From the cell containing the given text, extract its center point as (x, y) coordinate. 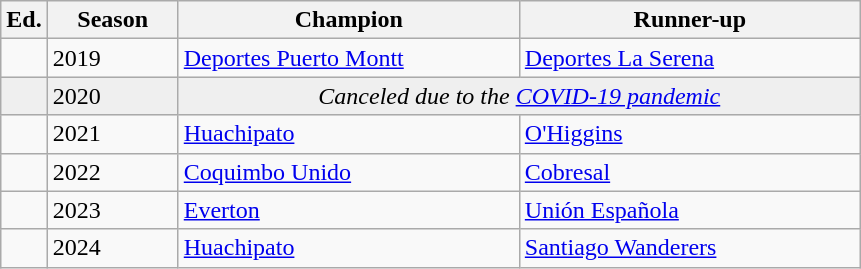
Everton (348, 210)
2019 (112, 58)
Canceled due to the COVID-19 pandemic (519, 96)
2022 (112, 172)
Unión Española (690, 210)
2021 (112, 134)
O'Higgins (690, 134)
Ed. (24, 20)
2023 (112, 210)
Runner-up (690, 20)
Santiago Wanderers (690, 248)
Coquimbo Unido (348, 172)
Champion (348, 20)
Season (112, 20)
Deportes La Serena (690, 58)
2020 (112, 96)
Deportes Puerto Montt (348, 58)
Cobresal (690, 172)
2024 (112, 248)
